Locate the cell with the specified text and output its [X, Y] center coordinate. 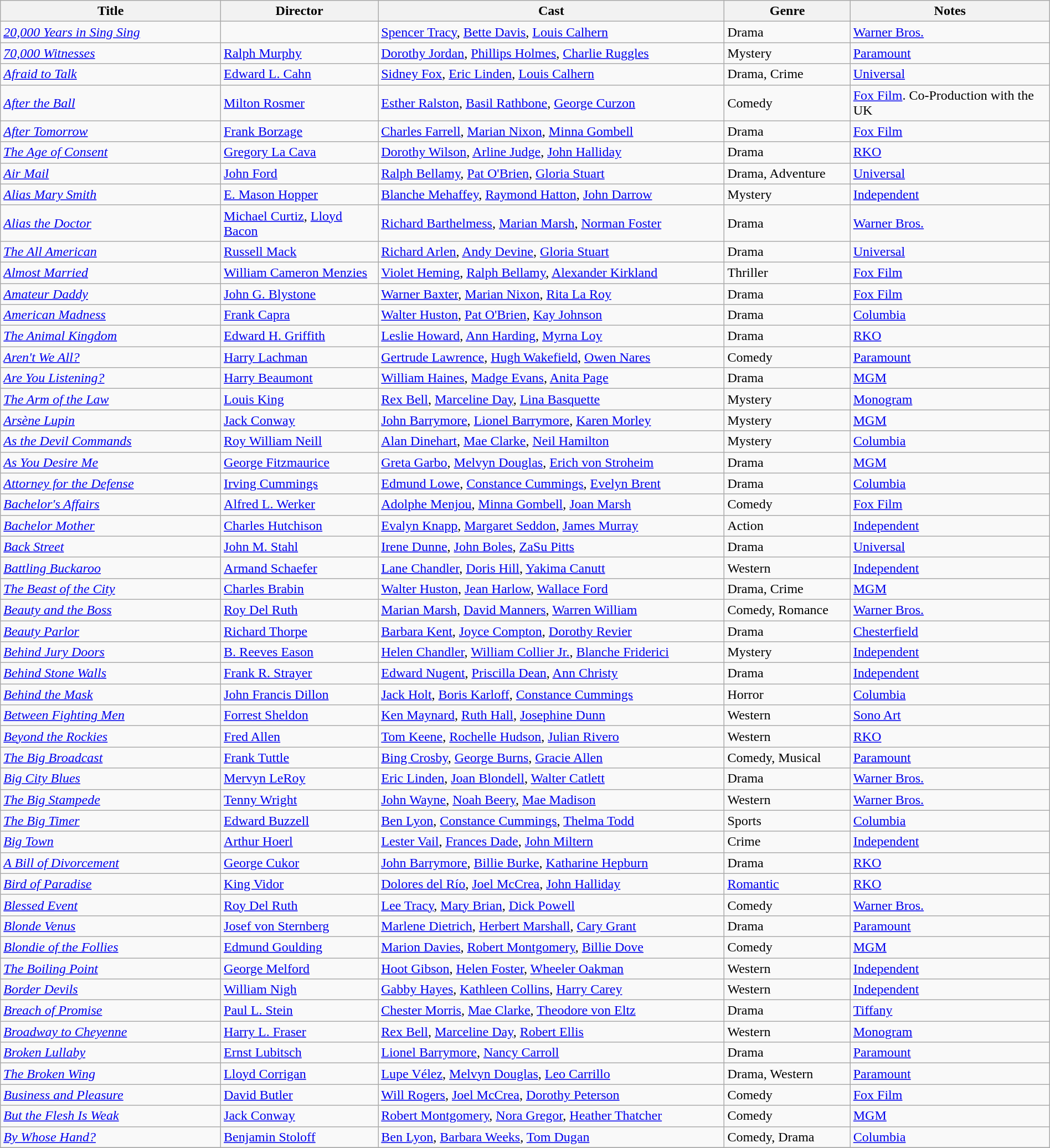
Hoot Gibson, Helen Foster, Wheeler Oakman [552, 969]
John Wayne, Noah Beery, Mae Madison [552, 800]
Amateur Daddy [111, 294]
The All American [111, 251]
Adolphe Menjou, Minna Gombell, Joan Marsh [552, 504]
William Cameron Menzies [300, 272]
Frank Capra [300, 315]
Broken Lullaby [111, 1053]
Ralph Murphy [300, 53]
Irving Cummings [300, 483]
The Arm of the Law [111, 399]
Bird of Paradise [111, 884]
Marlene Dietrich, Herbert Marshall, Cary Grant [552, 926]
Tiffany [950, 1011]
Lester Vail, Frances Dade, John Miltern [552, 842]
Harry Lachman [300, 357]
Ben Lyon, Constance Cummings, Thelma Todd [552, 821]
Business and Pleasure [111, 1095]
Ralph Bellamy, Pat O'Brien, Gloria Stuart [552, 173]
George Fitzmaurice [300, 462]
Gertrude Lawrence, Hugh Wakefield, Owen Nares [552, 357]
Comedy, Drama [787, 1137]
Sono Art [950, 715]
Edward Nugent, Priscilla Dean, Ann Christy [552, 673]
Fred Allen [300, 737]
Gregory La Cava [300, 152]
Alias the Doctor [111, 223]
Comedy, Romance [787, 610]
Dolores del Río, Joel McCrea, John Halliday [552, 884]
Will Rogers, Joel McCrea, Dorothy Peterson [552, 1095]
Gabby Hayes, Kathleen Collins, Harry Carey [552, 990]
Lloyd Corrigan [300, 1074]
After Tomorrow [111, 131]
The Big Stampede [111, 800]
Blanche Mehaffey, Raymond Hatton, John Darrow [552, 194]
Charles Brabin [300, 589]
Romantic [787, 884]
Ken Maynard, Ruth Hall, Josephine Dunn [552, 715]
Beyond the Rockies [111, 737]
John M. Stahl [300, 547]
Evalyn Knapp, Margaret Seddon, James Murray [552, 526]
Harry L. Fraser [300, 1032]
Richard Arlen, Andy Devine, Gloria Stuart [552, 251]
Walter Huston, Jean Harlow, Wallace Ford [552, 589]
Milton Rosmer [300, 103]
Crime [787, 842]
Back Street [111, 547]
Marion Davies, Robert Montgomery, Billie Dove [552, 947]
John G. Blystone [300, 294]
Harry Beaumont [300, 378]
Blondie of the Follies [111, 947]
Beauty and the Boss [111, 610]
Mervyn LeRoy [300, 779]
Breach of Promise [111, 1011]
Richard Barthelmess, Marian Marsh, Norman Foster [552, 223]
Between Fighting Men [111, 715]
Lionel Barrymore, Nancy Carroll [552, 1053]
Richard Thorpe [300, 631]
Blonde Venus [111, 926]
Ben Lyon, Barbara Weeks, Tom Dugan [552, 1137]
Lee Tracy, Mary Brian, Dick Powell [552, 905]
Edward L. Cahn [300, 74]
Lupe Vélez, Melvyn Douglas, Leo Carrillo [552, 1074]
John Francis Dillon [300, 694]
John Barrymore, Lionel Barrymore, Karen Morley [552, 420]
Eric Linden, Joan Blondell, Walter Catlett [552, 779]
Rex Bell, Marceline Day, Lina Basquette [552, 399]
As the Devil Commands [111, 441]
Sidney Fox, Eric Linden, Louis Calhern [552, 74]
The Beast of the City [111, 589]
Alfred L. Werker [300, 504]
Are You Listening? [111, 378]
Bachelor's Affairs [111, 504]
Comedy, Musical [787, 758]
Chester Morris, Mae Clarke, Theodore von Eltz [552, 1011]
Tenny Wright [300, 800]
Big Town [111, 842]
Greta Garbo, Melvyn Douglas, Erich von Stroheim [552, 462]
Ernst Lubitsch [300, 1053]
Frank Borzage [300, 131]
Barbara Kent, Joyce Compton, Dorothy Revier [552, 631]
As You Desire Me [111, 462]
The Animal Kingdom [111, 336]
Arsène Lupin [111, 420]
Charles Hutchison [300, 526]
Paul L. Stein [300, 1011]
Helen Chandler, William Collier Jr., Blanche Friderici [552, 652]
Esther Ralston, Basil Rathbone, George Curzon [552, 103]
Lane Chandler, Doris Hill, Yakima Canutt [552, 568]
William Haines, Madge Evans, Anita Page [552, 378]
The Big Timer [111, 821]
Jack Holt, Boris Karloff, Constance Cummings [552, 694]
Sports [787, 821]
Drama, Western [787, 1074]
The Boiling Point [111, 969]
Border Devils [111, 990]
George Cukor [300, 863]
A Bill of Divorcement [111, 863]
Title [111, 11]
Alan Dinehart, Mae Clarke, Neil Hamilton [552, 441]
Warner Baxter, Marian Nixon, Rita La Roy [552, 294]
Louis King [300, 399]
But the Flesh Is Weak [111, 1116]
Aren't We All? [111, 357]
Attorney for the Defense [111, 483]
Behind Stone Walls [111, 673]
Blessed Event [111, 905]
John Ford [300, 173]
Dorothy Jordan, Phillips Holmes, Charlie Ruggles [552, 53]
Big City Blues [111, 779]
Rex Bell, Marceline Day, Robert Ellis [552, 1032]
The Broken Wing [111, 1074]
John Barrymore, Billie Burke, Katharine Hepburn [552, 863]
American Madness [111, 315]
Broadway to Cheyenne [111, 1032]
Tom Keene, Rochelle Hudson, Julian Rivero [552, 737]
Charles Farrell, Marian Nixon, Minna Gombell [552, 131]
Fox Film. Co-Production with the UK [950, 103]
Walter Huston, Pat O'Brien, Kay Johnson [552, 315]
Arthur Hoerl [300, 842]
The Big Broadcast [111, 758]
After the Ball [111, 103]
Edward H. Griffith [300, 336]
Josef von Sternberg [300, 926]
Battling Buckaroo [111, 568]
William Nigh [300, 990]
Edmund Goulding [300, 947]
Robert Montgomery, Nora Gregor, Heather Thatcher [552, 1116]
Leslie Howard, Ann Harding, Myrna Loy [552, 336]
Dorothy Wilson, Arline Judge, John Halliday [552, 152]
Alias Mary Smith [111, 194]
George Melford [300, 969]
Drama, Adventure [787, 173]
Edward Buzzell [300, 821]
Russell Mack [300, 251]
Air Mail [111, 173]
Bing Crosby, George Burns, Gracie Allen [552, 758]
Frank Tuttle [300, 758]
Thriller [787, 272]
Michael Curtiz, Lloyd Bacon [300, 223]
Almost Married [111, 272]
Edmund Lowe, Constance Cummings, Evelyn Brent [552, 483]
Frank R. Strayer [300, 673]
Benjamin Stoloff [300, 1137]
By Whose Hand? [111, 1137]
Director [300, 11]
Forrest Sheldon [300, 715]
Genre [787, 11]
Afraid to Talk [111, 74]
Roy William Neill [300, 441]
The Age of Consent [111, 152]
Action [787, 526]
Bachelor Mother [111, 526]
70,000 Witnesses [111, 53]
Cast [552, 11]
20,000 Years in Sing Sing [111, 32]
Beauty Parlor [111, 631]
David Butler [300, 1095]
Spencer Tracy, Bette Davis, Louis Calhern [552, 32]
King Vidor [300, 884]
Notes [950, 11]
Irene Dunne, John Boles, ZaSu Pitts [552, 547]
E. Mason Hopper [300, 194]
Marian Marsh, David Manners, Warren William [552, 610]
B. Reeves Eason [300, 652]
Chesterfield [950, 631]
Behind the Mask [111, 694]
Armand Schaefer [300, 568]
Horror [787, 694]
Behind Jury Doors [111, 652]
Violet Heming, Ralph Bellamy, Alexander Kirkland [552, 272]
